Locate the cell with the specified text and output its (X, Y) center coordinate. 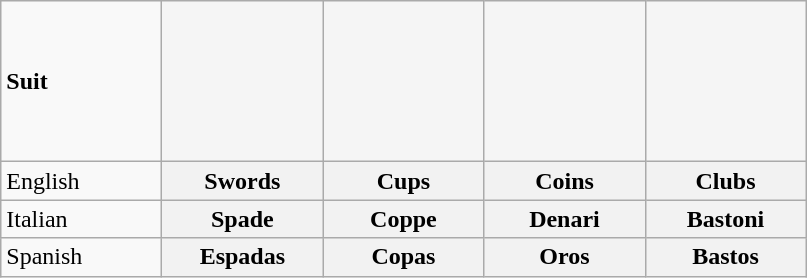
English (82, 181)
Spade (242, 219)
Bastoni (726, 219)
Coppe (404, 219)
Italian (82, 219)
Espadas (242, 257)
Swords (242, 181)
Cups (404, 181)
Spanish (82, 257)
Copas (404, 257)
Bastos (726, 257)
Oros (564, 257)
Suit (82, 82)
Coins (564, 181)
Denari (564, 219)
Clubs (726, 181)
